Pinpoint the cell where the given text exists, returning its (X, Y) midpoint coordinate. 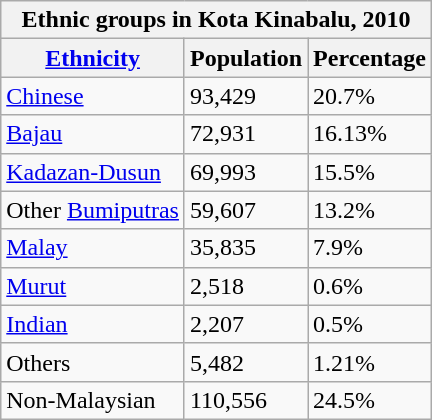
Indian (93, 324)
2,518 (246, 286)
Ethnicity (93, 58)
13.2% (370, 210)
15.5% (370, 172)
Non-Malaysian (93, 400)
0.6% (370, 286)
72,931 (246, 134)
Percentage (370, 58)
Murut (93, 286)
7.9% (370, 248)
93,429 (246, 96)
20.7% (370, 96)
59,607 (246, 210)
2,207 (246, 324)
5,482 (246, 362)
Other Bumiputras (93, 210)
Chinese (93, 96)
Bajau (93, 134)
Malay (93, 248)
16.13% (370, 134)
35,835 (246, 248)
Others (93, 362)
69,993 (246, 172)
0.5% (370, 324)
Kadazan-Dusun (93, 172)
Population (246, 58)
1.21% (370, 362)
24.5% (370, 400)
110,556 (246, 400)
Ethnic groups in Kota Kinabalu, 2010 (216, 20)
